Capture the cell that displays the provided text and extract its (X, Y) central coordinate. 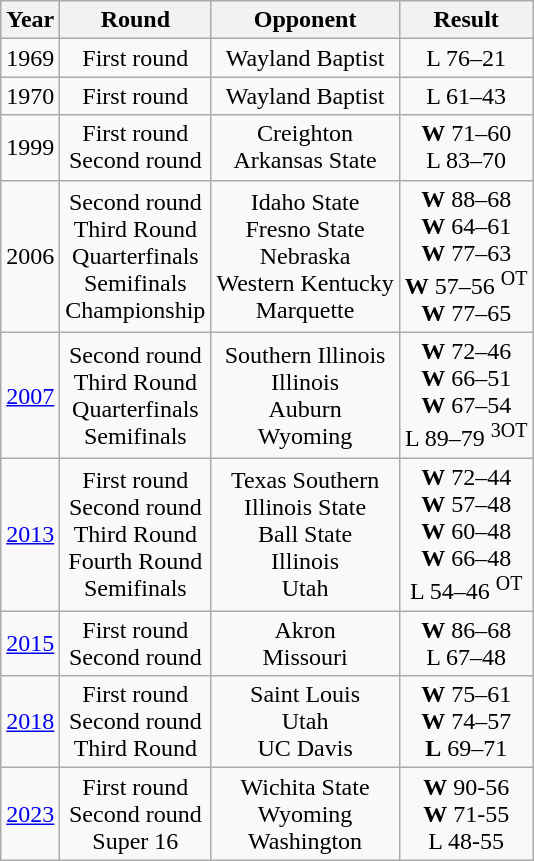
2006 (30, 256)
Year (30, 20)
CreightonArkansas State (305, 148)
First roundSecond roundSuper 16 (136, 814)
W 86–68L 67–48 (466, 644)
2015 (30, 644)
1970 (30, 96)
Texas SouthernIllinois StateBall StateIllinoisUtah (305, 534)
2018 (30, 722)
W 72–44W 57–48W 60–48W 66–48L 54–46 OT (466, 534)
First roundSecond roundThird RoundFourth RoundSemifinals (136, 534)
W 72–46W 66–51W 67–54L 89–79 3OT (466, 396)
2013 (30, 534)
First roundSecond roundThird Round (136, 722)
1969 (30, 58)
Second roundThird RoundQuarterfinalsSemifinalsChampionship (136, 256)
L 61–43 (466, 96)
Wichita StateWyomingWashington (305, 814)
Second roundThird RoundQuarterfinalsSemifinals (136, 396)
W 71–60L 83–70 (466, 148)
Result (466, 20)
Southern IllinoisIllinoisAuburnWyoming (305, 396)
Round (136, 20)
Idaho StateFresno StateNebraskaWestern KentuckyMarquette (305, 256)
L 76–21 (466, 58)
W 90-56W 71-55L 48-55 (466, 814)
W 88–68W 64–61W 77–63W 57–56 OTW 77–65 (466, 256)
W 75–61W 74–57L 69–71 (466, 722)
2007 (30, 396)
Opponent (305, 20)
Saint LouisUtahUC Davis (305, 722)
AkronMissouri (305, 644)
1999 (30, 148)
2023 (30, 814)
